Determine the (x, y) coordinate at the center of the cell enclosing the given text.  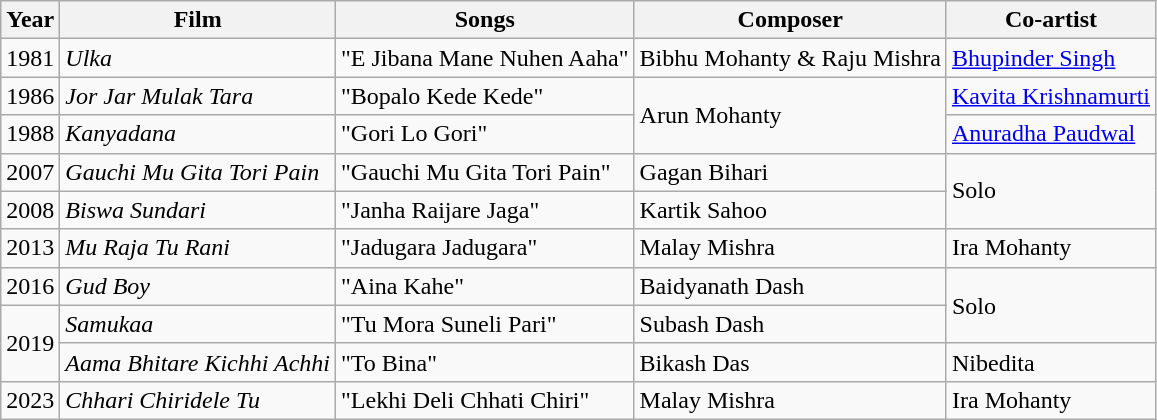
2013 (30, 248)
2023 (30, 400)
Chhari Chiridele Tu (198, 400)
Anuradha Paudwal (1050, 134)
"E Jibana Mane Nuhen Aaha" (486, 58)
Arun Mohanty (790, 115)
Baidyanath Dash (790, 286)
Bikash Das (790, 362)
Gud Boy (198, 286)
"Janha Raijare Jaga" (486, 210)
Jor Jar Mulak Tara (198, 96)
"Jadugara Jadugara" (486, 248)
Kartik Sahoo (790, 210)
Bibhu Mohanty & Raju Mishra (790, 58)
Subash Dash (790, 324)
Aama Bhitare Kichhi Achhi (198, 362)
"Gori Lo Gori" (486, 134)
"Lekhi Deli Chhati Chiri" (486, 400)
1986 (30, 96)
Film (198, 20)
Gauchi Mu Gita Tori Pain (198, 172)
"Bopalo Kede Kede" (486, 96)
2008 (30, 210)
Bhupinder Singh (1050, 58)
Nibedita (1050, 362)
2019 (30, 343)
"Aina Kahe" (486, 286)
Kavita Krishnamurti (1050, 96)
"To Bina" (486, 362)
Gagan Bihari (790, 172)
1988 (30, 134)
Mu Raja Tu Rani (198, 248)
2007 (30, 172)
Songs (486, 20)
1981 (30, 58)
Biswa Sundari (198, 210)
Ulka (198, 58)
Kanyadana (198, 134)
"Gauchi Mu Gita Tori Pain" (486, 172)
Samukaa (198, 324)
Year (30, 20)
2016 (30, 286)
"Tu Mora Suneli Pari" (486, 324)
Co-artist (1050, 20)
Composer (790, 20)
